Provide the [X, Y] coordinate of the cell's center where the given text is located.  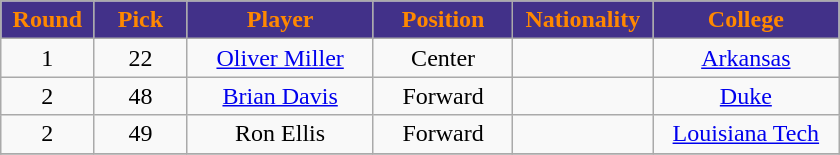
49 [140, 134]
Center [443, 58]
Round [48, 20]
Duke [746, 96]
Brian Davis [280, 96]
Position [443, 20]
Ron Ellis [280, 134]
Nationality [583, 20]
22 [140, 58]
48 [140, 96]
Louisiana Tech [746, 134]
College [746, 20]
Pick [140, 20]
1 [48, 58]
Player [280, 20]
Arkansas [746, 58]
Oliver Miller [280, 58]
